Pinpoint the cell where the given text exists, returning its (x, y) midpoint coordinate. 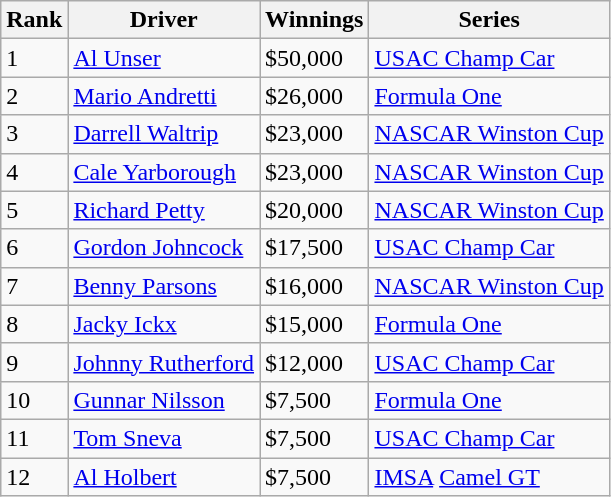
Gordon Johncock (164, 248)
$17,500 (314, 248)
Johnny Rutherford (164, 362)
$26,000 (314, 96)
6 (34, 248)
Mario Andretti (164, 96)
$16,000 (314, 286)
Cale Yarborough (164, 172)
Winnings (314, 20)
Rank (34, 20)
5 (34, 210)
4 (34, 172)
Benny Parsons (164, 286)
11 (34, 438)
12 (34, 477)
Jacky Ickx (164, 324)
IMSA Camel GT (489, 477)
2 (34, 96)
$12,000 (314, 362)
10 (34, 400)
Richard Petty (164, 210)
Darrell Waltrip (164, 134)
$20,000 (314, 210)
7 (34, 286)
Al Unser (164, 58)
Series (489, 20)
$15,000 (314, 324)
3 (34, 134)
$50,000 (314, 58)
Gunnar Nilsson (164, 400)
Al Holbert (164, 477)
Driver (164, 20)
1 (34, 58)
9 (34, 362)
8 (34, 324)
Tom Sneva (164, 438)
